Identify which cell holds the provided text, then report its [X, Y] central coordinate. 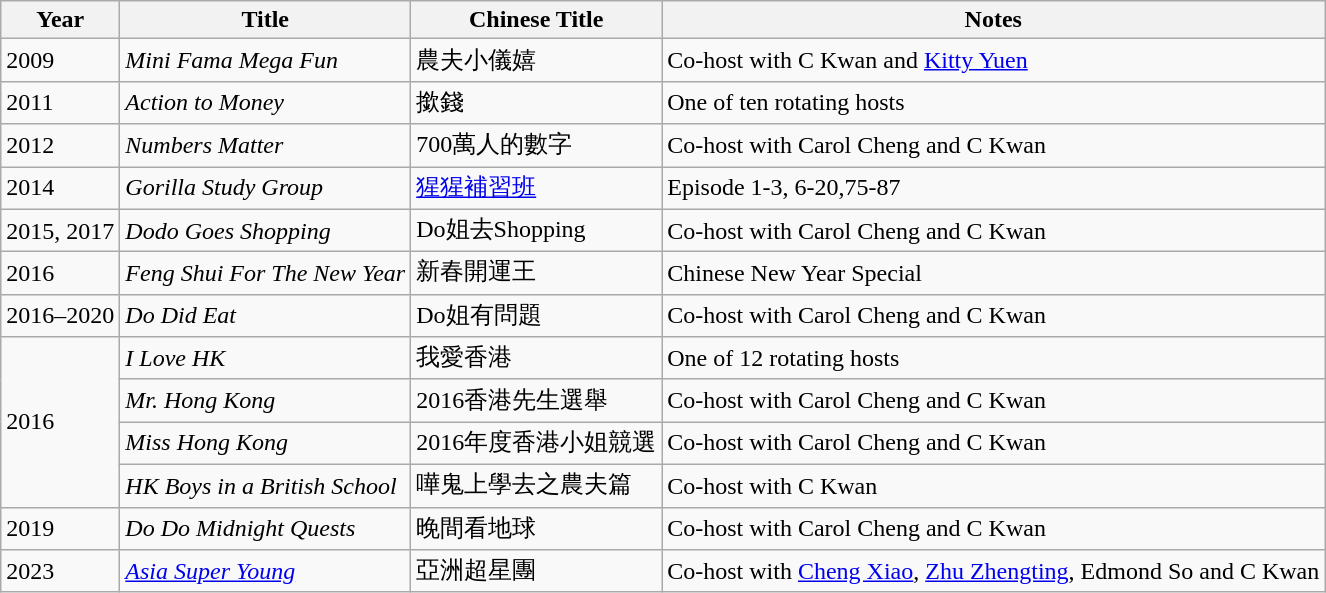
Title [266, 20]
Co-host with C Kwan [994, 486]
我愛香港 [536, 358]
2012 [60, 146]
HK Boys in a British School [266, 486]
Numbers Matter [266, 146]
2023 [60, 572]
Do姐去Shopping [536, 230]
Do Did Eat [266, 316]
Chinese Title [536, 20]
Do姐有問題 [536, 316]
2019 [60, 528]
Dodo Goes Shopping [266, 230]
農夫小儀嬉 [536, 60]
Action to Money [266, 102]
2016–2020 [60, 316]
新春開運王 [536, 274]
嘩鬼上學去之農夫篇 [536, 486]
Chinese New Year Special [994, 274]
2016香港先生選舉 [536, 400]
Mini Fama Mega Fun [266, 60]
Episode 1-3, 6-20,75-87 [994, 188]
Co-host with Cheng Xiao, Zhu Zhengting, Edmond So and C Kwan [994, 572]
2009 [60, 60]
Asia Super Young [266, 572]
Do Do Midnight Quests [266, 528]
Mr. Hong Kong [266, 400]
Gorilla Study Group [266, 188]
Co-host with C Kwan and Kitty Yuen [994, 60]
One of 12 rotating hosts [994, 358]
2014 [60, 188]
One of ten rotating hosts [994, 102]
撳錢 [536, 102]
Miss Hong Kong [266, 444]
700萬人的數字 [536, 146]
Feng Shui For The New Year [266, 274]
I Love HK [266, 358]
Year [60, 20]
猩猩補習班 [536, 188]
2015, 2017 [60, 230]
2011 [60, 102]
2016年度香港小姐競選 [536, 444]
晚間看地球 [536, 528]
亞洲超星團 [536, 572]
Notes [994, 20]
